Find where the given text appears and provide that cell's center as (X, Y) coordinate. 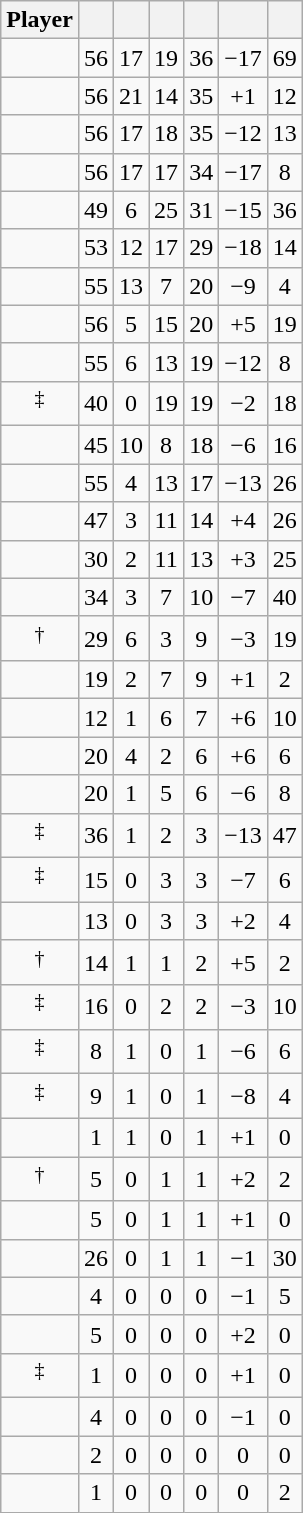
21 (132, 96)
−2 (244, 404)
69 (284, 58)
53 (96, 248)
31 (202, 210)
−8 (244, 1096)
45 (96, 445)
+4 (244, 521)
−9 (244, 286)
+3 (244, 559)
Player (40, 20)
−15 (244, 210)
49 (96, 210)
−18 (244, 248)
